Identify which cell holds the provided text, then report its [x, y] central coordinate. 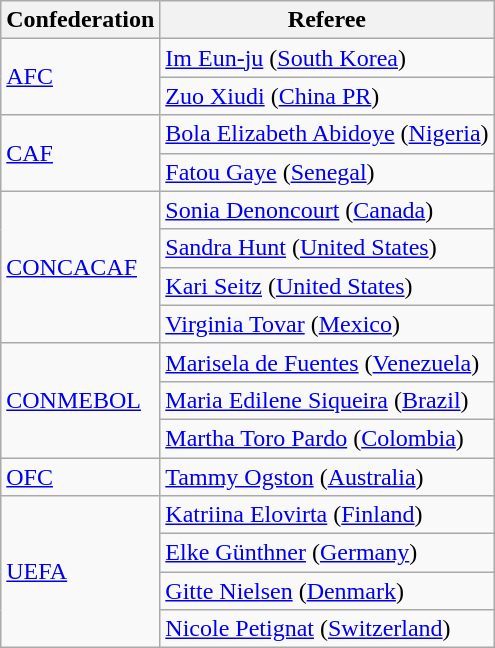
CONCACAF [80, 267]
Confederation [80, 20]
Sandra Hunt (United States) [327, 248]
OFC [80, 477]
Nicole Petignat (Switzerland) [327, 629]
Tammy Ogston (Australia) [327, 477]
Bola Elizabeth Abidoye (Nigeria) [327, 134]
Referee [327, 20]
Gitte Nielsen (Denmark) [327, 591]
Virginia Tovar (Mexico) [327, 324]
Im Eun-ju (South Korea) [327, 58]
Zuo Xiudi (China PR) [327, 96]
Sonia Denoncourt (Canada) [327, 210]
Katriina Elovirta (Finland) [327, 515]
UEFA [80, 572]
Marisela de Fuentes (Venezuela) [327, 362]
AFC [80, 77]
Martha Toro Pardo (Colombia) [327, 438]
CAF [80, 153]
Kari Seitz (United States) [327, 286]
Maria Edilene Siqueira (Brazil) [327, 400]
Fatou Gaye (Senegal) [327, 172]
CONMEBOL [80, 400]
Elke Günthner (Germany) [327, 553]
